Scan for the cell matching the given text and deliver its [X, Y] coordinate at center. 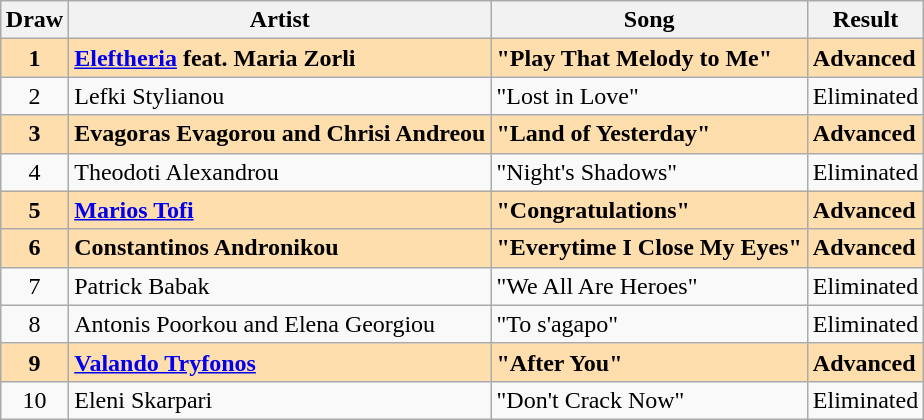
"Congratulations" [649, 210]
10 [34, 400]
Valando Tryfonos [280, 362]
Patrick Babak [280, 286]
Artist [280, 20]
Result [865, 20]
3 [34, 134]
"After You" [649, 362]
Antonis Poorkou and Elena Georgiou [280, 324]
6 [34, 248]
5 [34, 210]
Lefki Stylianou [280, 96]
"Land of Yesterday" [649, 134]
Evagoras Evagorou and Chrisi Andreou [280, 134]
1 [34, 58]
2 [34, 96]
4 [34, 172]
"Play That Melody to Me" [649, 58]
7 [34, 286]
Theodoti Alexandrou [280, 172]
"We All Are Heroes" [649, 286]
Constantinos Andronikou [280, 248]
"Everytime I Close My Eyes" [649, 248]
Song [649, 20]
8 [34, 324]
Eleni Skarpari [280, 400]
"Don't Crack Now" [649, 400]
Draw [34, 20]
"To s'agapo" [649, 324]
Marios Tofi [280, 210]
"Night's Shadows" [649, 172]
"Lost in Love" [649, 96]
Eleftheria feat. Maria Zorli [280, 58]
9 [34, 362]
